Return the [x, y] coordinate for the center point of the cell that contains the specified text.  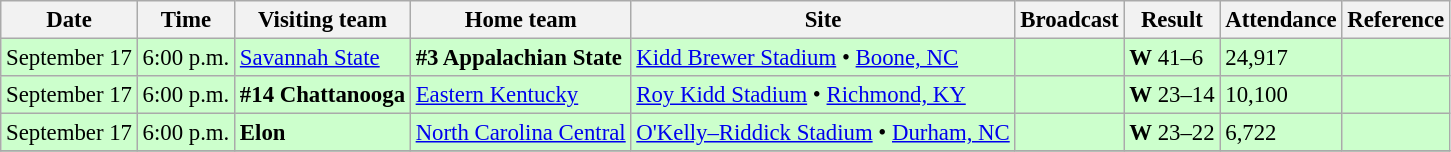
Roy Kidd Stadium • Richmond, KY [823, 95]
Home team [520, 20]
Eastern Kentucky [520, 95]
W 23–22 [1172, 133]
6,722 [1281, 133]
North Carolina Central [520, 133]
Site [823, 20]
Time [186, 20]
Visiting team [323, 20]
W 41–6 [1172, 58]
Attendance [1281, 20]
#3 Appalachian State [520, 58]
Reference [1396, 20]
Elon [323, 133]
Result [1172, 20]
Date [69, 20]
#14 Chattanooga [323, 95]
W 23–14 [1172, 95]
10,100 [1281, 95]
O'Kelly–Riddick Stadium • Durham, NC [823, 133]
24,917 [1281, 58]
Savannah State [323, 58]
Kidd Brewer Stadium • Boone, NC [823, 58]
Broadcast [1070, 20]
